Determine the [x, y] coordinate at the center of the cell enclosing the given text.  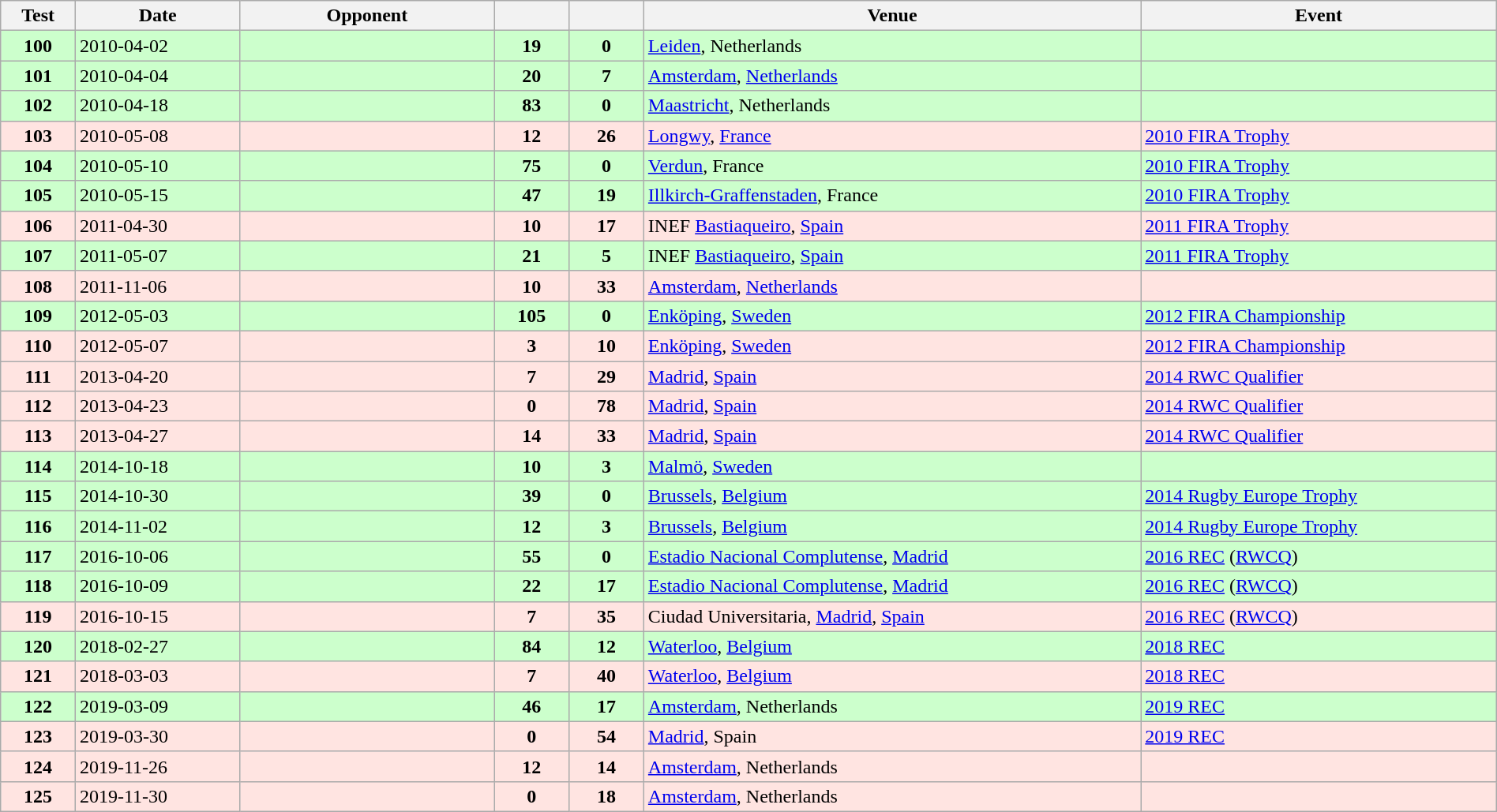
108 [38, 286]
2013-04-20 [157, 376]
103 [38, 136]
2019-03-30 [157, 736]
39 [532, 496]
2019-11-26 [157, 766]
100 [38, 46]
109 [38, 316]
26 [606, 136]
107 [38, 256]
Date [157, 16]
18 [606, 796]
2019-03-09 [157, 706]
115 [38, 496]
2013-04-23 [157, 406]
125 [38, 796]
Leiden, Netherlands [892, 46]
2010-05-15 [157, 196]
29 [606, 376]
Opponent [367, 16]
5 [606, 256]
106 [38, 226]
Venue [892, 16]
116 [38, 526]
Event [1319, 16]
110 [38, 346]
2018-02-27 [157, 646]
55 [532, 556]
2018-03-03 [157, 676]
Ciudad Universitaria, Madrid, Spain [892, 616]
101 [38, 76]
2012-05-07 [157, 346]
35 [606, 616]
Verdun, France [892, 166]
2016-10-15 [157, 616]
Maastricht, Netherlands [892, 106]
2011-05-07 [157, 256]
Test [38, 16]
120 [38, 646]
119 [38, 616]
20 [532, 76]
75 [532, 166]
2016-10-09 [157, 586]
102 [38, 106]
83 [532, 106]
124 [38, 766]
21 [532, 256]
112 [38, 406]
47 [532, 196]
Illkirch-Graffenstaden, France [892, 196]
2010-04-02 [157, 46]
Malmö, Sweden [892, 466]
2010-05-10 [157, 166]
2010-05-08 [157, 136]
2013-04-27 [157, 436]
2011-04-30 [157, 226]
2014-11-02 [157, 526]
54 [606, 736]
84 [532, 646]
123 [38, 736]
104 [38, 166]
2010-04-18 [157, 106]
117 [38, 556]
40 [606, 676]
2014-10-18 [157, 466]
114 [38, 466]
2010-04-04 [157, 76]
118 [38, 586]
2019-11-30 [157, 796]
22 [532, 586]
2016-10-06 [157, 556]
111 [38, 376]
Longwy, France [892, 136]
122 [38, 706]
2011-11-06 [157, 286]
46 [532, 706]
78 [606, 406]
2014-10-30 [157, 496]
121 [38, 676]
2012-05-03 [157, 316]
113 [38, 436]
